Return [X, Y] of the center of cell containing provided text 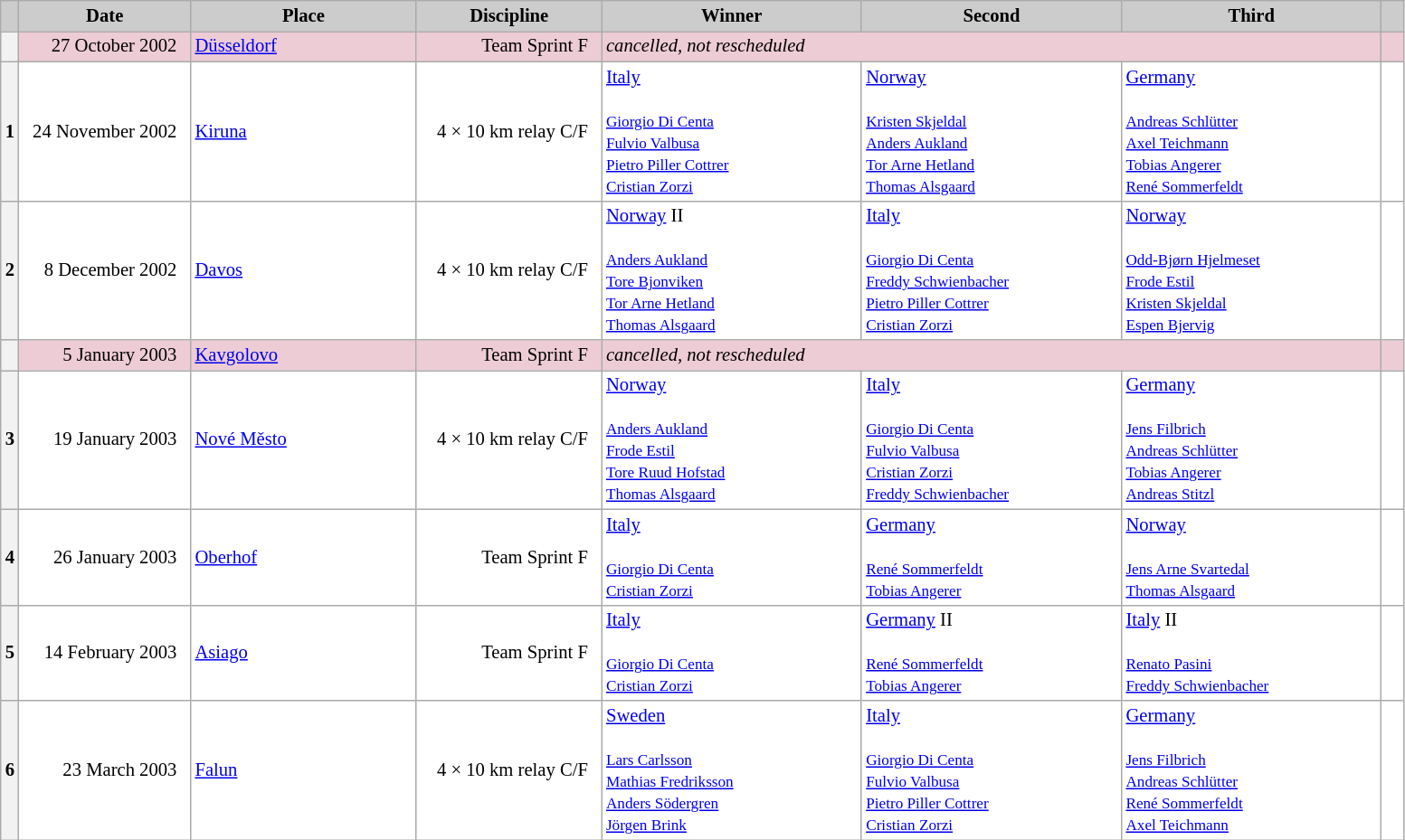
ItalyGiorgio Di Centa Freddy Schwienbacher Pietro Piller Cottrer Cristian Zorzi [992, 270]
4 [10, 557]
2 [10, 270]
NorwayJens Arne Svartedal Thomas Alsgaard [1252, 557]
Kiruna [304, 131]
23 March 2003 [105, 769]
NorwayKristen Skjeldal Anders Aukland Tor Arne Hetland Thomas Alsgaard [992, 131]
GermanyRené Sommerfeldt Tobias Angerer [992, 557]
GermanyJens Filbrich Andreas Schlütter Tobias Angerer Andreas Stitzl [1252, 439]
Falun [304, 769]
Italy IIRenato Pasini Freddy Schwienbacher [1252, 653]
Discipline [508, 15]
5 [10, 653]
GermanyAndreas Schlütter Axel Teichmann Tobias Angerer René Sommerfeldt [1252, 131]
Germany IIRené Sommerfeldt Tobias Angerer [992, 653]
19 January 2003 [105, 439]
Third [1252, 15]
ItalyGiorgio Di Centa Fulvio Valbusa Cristian Zorzi Freddy Schwienbacher [992, 439]
1 [10, 131]
27 October 2002 [105, 46]
NorwayOdd-Bjørn Hjelmeset Frode Estil Kristen Skjeldal Espen Bjervig [1252, 270]
8 December 2002 [105, 270]
14 February 2003 [105, 653]
6 [10, 769]
Asiago [304, 653]
GermanyJens Filbrich Andreas Schlütter René Sommerfeldt Axel Teichmann [1252, 769]
Norway IIAnders Aukland Tore Bjonviken Tor Arne Hetland Thomas Alsgaard [731, 270]
Date [105, 15]
Oberhof [304, 557]
Second [992, 15]
3 [10, 439]
26 January 2003 [105, 557]
Davos [304, 270]
5 January 2003 [105, 355]
Winner [731, 15]
Place [304, 15]
Nové Město [304, 439]
Düsseldorf [304, 46]
24 November 2002 [105, 131]
NorwayAnders Aukland Frode Estil Tore Ruud Hofstad Thomas Alsgaard [731, 439]
SwedenLars Carlsson Mathias Fredriksson Anders Södergren Jörgen Brink [731, 769]
Kavgolovo [304, 355]
